Determine the (x, y) coordinate at the center of the cell enclosing the given text.  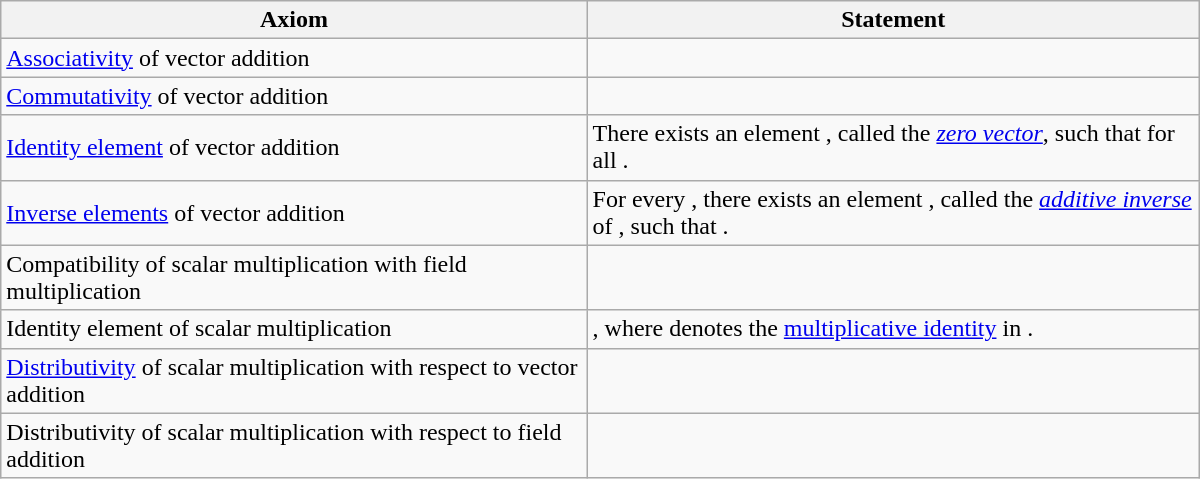
For every , there exists an element , called the additive inverse of , such that . (893, 212)
Identity element of vector addition (294, 148)
There exists an element , called the zero vector, such that for all . (893, 148)
Commutativity of vector addition (294, 96)
Identity element of scalar multiplication (294, 329)
Associativity of vector addition (294, 58)
Statement (893, 20)
Inverse elements of vector addition (294, 212)
Distributivity of scalar multiplication with respect to field addition (294, 446)
Compatibility of scalar multiplication with field multiplication (294, 278)
Distributivity of scalar multiplication with respect to vector addition (294, 380)
Axiom (294, 20)
, where denotes the multiplicative identity in . (893, 329)
